Identify which cell holds the provided text, then report its (X, Y) central coordinate. 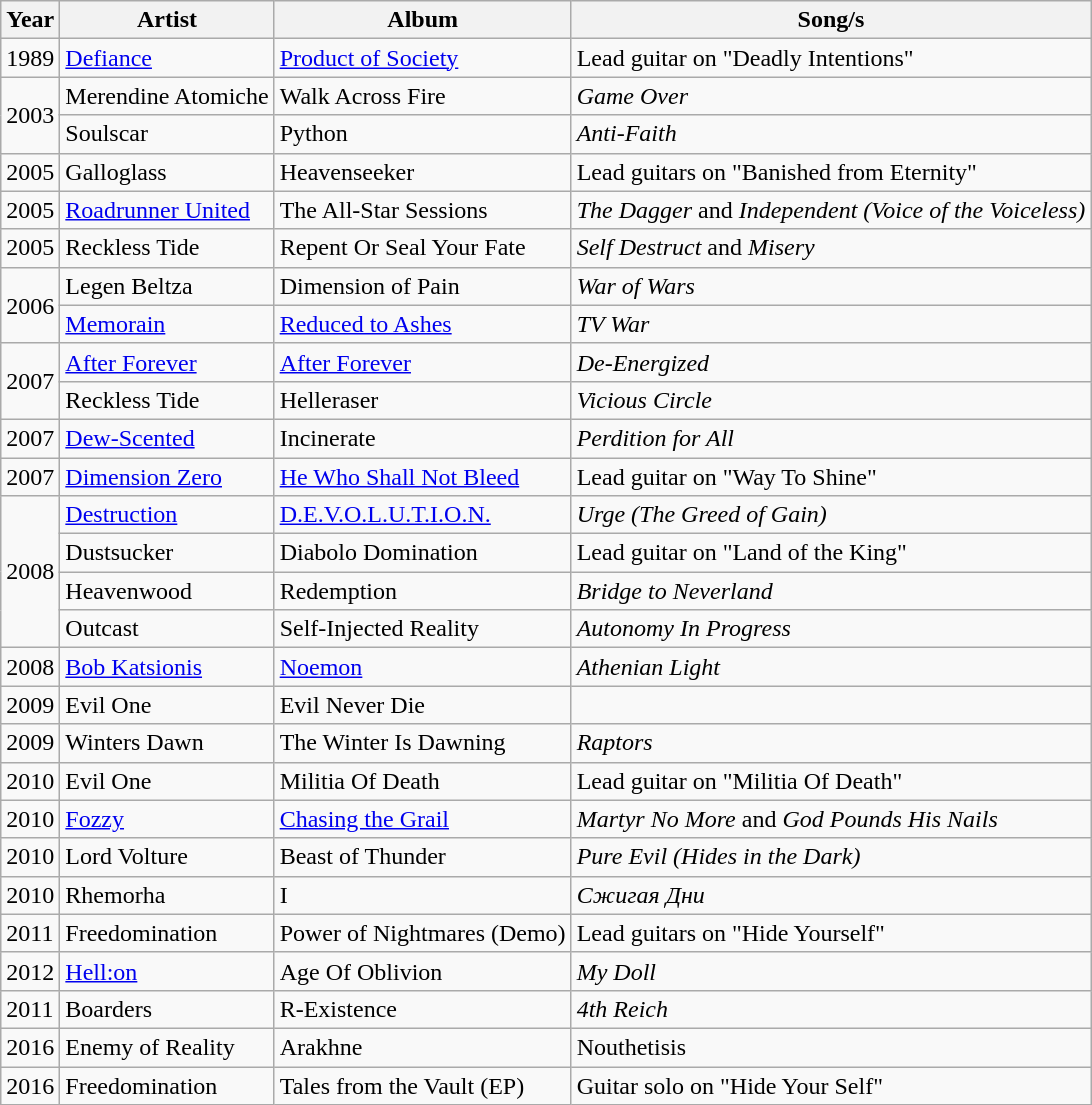
1989 (30, 58)
Hell:on (167, 971)
Militia Of Death (422, 781)
The Dagger and Independent (Voice of the Voiceless) (831, 210)
Self Destruct and Misery (831, 248)
Anti-Faith (831, 134)
Сжигая Дни (831, 895)
Merendine Atomiche (167, 96)
Redemption (422, 591)
Lead guitar on "Land of the King" (831, 553)
Repent Or Seal Your Fate (422, 248)
Winters Dawn (167, 743)
War of Wars (831, 286)
Chasing the Grail (422, 819)
Nouthetisis (831, 1047)
Power of Nightmares (Demo) (422, 933)
Lead guitar on "Deadly Intentions" (831, 58)
I (422, 895)
4th Reich (831, 1009)
Noemon (422, 667)
The Winter Is Dawning (422, 743)
Incinerate (422, 438)
Album (422, 20)
Martyr No More and God Pounds His Nails (831, 819)
Diabolo Domination (422, 553)
Galloglass (167, 172)
Game Over (831, 96)
Dew-Scented (167, 438)
Walk Across Fire (422, 96)
2006 (30, 305)
Lead guitars on "Hide Yourself" (831, 933)
Outcast (167, 629)
TV War (831, 324)
Dimension of Pain (422, 286)
Lord Volture (167, 857)
Beast of Thunder (422, 857)
De-Energized (831, 362)
Pure Evil (Hides in the Dark) (831, 857)
Athenian Light (831, 667)
Urge (The Greed of Gain) (831, 515)
Bridge to Neverland (831, 591)
Rhemorha (167, 895)
Autonomy In Progress (831, 629)
Boarders (167, 1009)
Lead guitar on "Militia Of Death" (831, 781)
Enemy of Reality (167, 1047)
Vicious Circle (831, 400)
Age Of Oblivion (422, 971)
Arakhne (422, 1047)
D.E.V.O.L.U.T.I.O.N. (422, 515)
Year (30, 20)
Fozzy (167, 819)
Guitar solo on "Hide Your Self" (831, 1085)
Heavenwood (167, 591)
Product of Society (422, 58)
Heavenseeker (422, 172)
Roadrunner United (167, 210)
Raptors (831, 743)
Defiance (167, 58)
My Doll (831, 971)
The All-Star Sessions (422, 210)
Python (422, 134)
Destruction (167, 515)
2003 (30, 115)
Tales from the Vault (EP) (422, 1085)
He Who Shall Not Bleed (422, 477)
Self-Injected Reality (422, 629)
Lead guitars on "Banished from Eternity" (831, 172)
Dimension Zero (167, 477)
Artist (167, 20)
Bob Katsionis (167, 667)
R-Existence (422, 1009)
Song/s (831, 20)
Soulscar (167, 134)
Legen Beltza (167, 286)
2012 (30, 971)
Reduced to Ashes (422, 324)
Dustsucker (167, 553)
Helleraser (422, 400)
Memorain (167, 324)
Lead guitar on "Way To Shine" (831, 477)
Evil Never Die (422, 705)
Perdition for All (831, 438)
